Return (X, Y) of the center of cell containing provided text 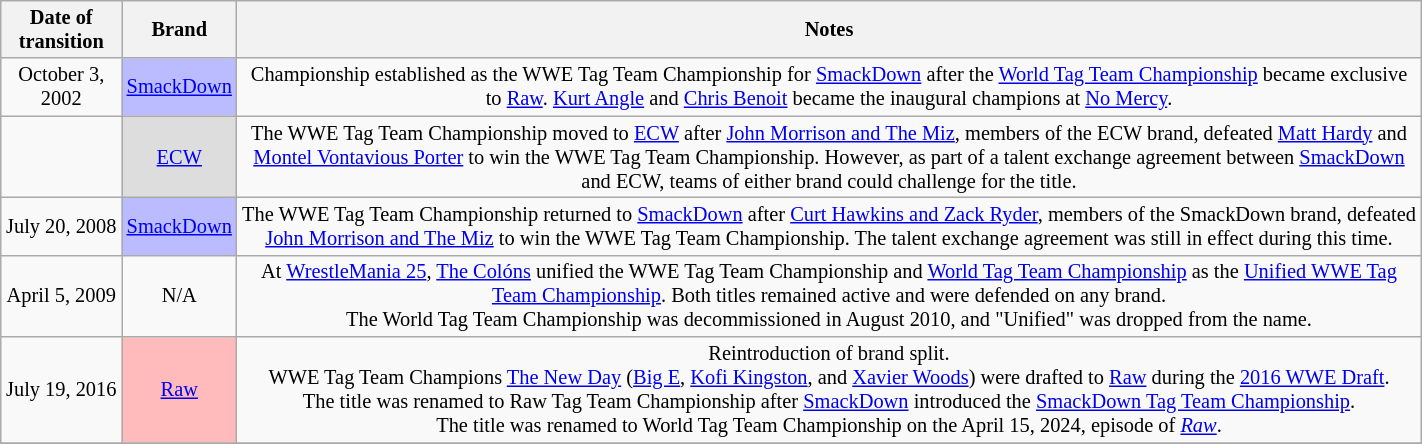
ECW (180, 157)
Raw (180, 390)
Notes (830, 29)
July 19, 2016 (62, 390)
Brand (180, 29)
October 3, 2002 (62, 87)
Date of transition (62, 29)
N/A (180, 296)
July 20, 2008 (62, 226)
April 5, 2009 (62, 296)
